Return [x, y] of the center of cell containing provided text 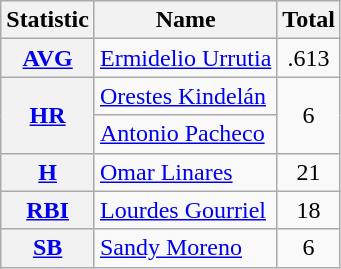
18 [309, 210]
Lourdes Gourriel [185, 210]
Sandy Moreno [185, 248]
21 [309, 172]
HR [48, 115]
Omar Linares [185, 172]
H [48, 172]
RBI [48, 210]
Orestes Kindelán [185, 96]
Name [185, 20]
Statistic [48, 20]
Ermidelio Urrutia [185, 58]
SB [48, 248]
Antonio Pacheco [185, 134]
Total [309, 20]
.613 [309, 58]
AVG [48, 58]
